Provide the (X, Y) coordinate of the cell's center where the given text is located.  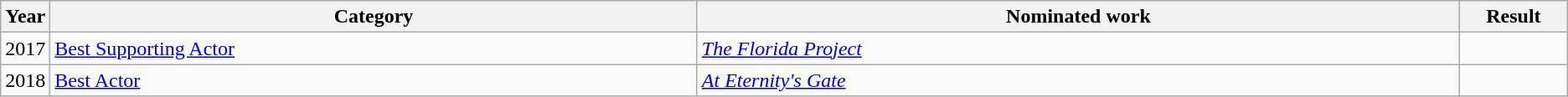
Best Supporting Actor (374, 48)
The Florida Project (1078, 48)
Category (374, 17)
Nominated work (1078, 17)
Best Actor (374, 80)
Result (1514, 17)
2017 (25, 48)
2018 (25, 80)
At Eternity's Gate (1078, 80)
Year (25, 17)
